Return the (X, Y) coordinate for the center point of the cell that contains the specified text.  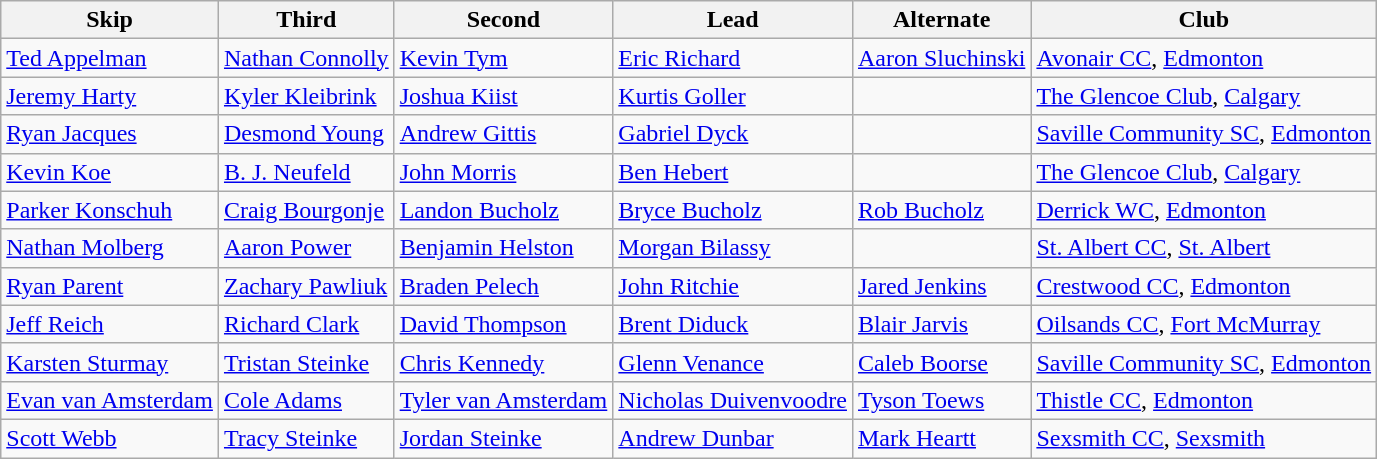
Kyler Kleibrink (306, 96)
Bryce Bucholz (733, 210)
St. Albert CC, St. Albert (1204, 248)
Desmond Young (306, 134)
Andrew Gittis (504, 134)
Morgan Bilassy (733, 248)
Blair Jarvis (941, 324)
Cole Adams (306, 400)
Jordan Steinke (504, 438)
Skip (110, 20)
Ryan Parent (110, 286)
Landon Bucholz (504, 210)
Craig Bourgonje (306, 210)
Karsten Sturmay (110, 362)
Glenn Venance (733, 362)
Kevin Koe (110, 172)
Nicholas Duivenvoodre (733, 400)
Club (1204, 20)
Joshua Kiist (504, 96)
Richard Clark (306, 324)
Jeff Reich (110, 324)
Thistle CC, Edmonton (1204, 400)
Sexsmith CC, Sexsmith (1204, 438)
Tristan Steinke (306, 362)
Oilsands CC, Fort McMurray (1204, 324)
David Thompson (504, 324)
Nathan Connolly (306, 58)
Second (504, 20)
Tyson Toews (941, 400)
Braden Pelech (504, 286)
Andrew Dunbar (733, 438)
Aaron Sluchinski (941, 58)
Jeremy Harty (110, 96)
Ted Appelman (110, 58)
Crestwood CC, Edmonton (1204, 286)
Derrick WC, Edmonton (1204, 210)
Aaron Power (306, 248)
Eric Richard (733, 58)
Mark Heartt (941, 438)
Gabriel Dyck (733, 134)
Avonair CC, Edmonton (1204, 58)
Jared Jenkins (941, 286)
Benjamin Helston (504, 248)
Third (306, 20)
Lead (733, 20)
John Morris (504, 172)
Kurtis Goller (733, 96)
B. J. Neufeld (306, 172)
Alternate (941, 20)
Chris Kennedy (504, 362)
Tracy Steinke (306, 438)
Scott Webb (110, 438)
Ben Hebert (733, 172)
Parker Konschuh (110, 210)
John Ritchie (733, 286)
Brent Diduck (733, 324)
Rob Bucholz (941, 210)
Evan van Amsterdam (110, 400)
Tyler van Amsterdam (504, 400)
Nathan Molberg (110, 248)
Zachary Pawliuk (306, 286)
Ryan Jacques (110, 134)
Kevin Tym (504, 58)
Caleb Boorse (941, 362)
